Locate the cell with the specified text and output its (X, Y) center coordinate. 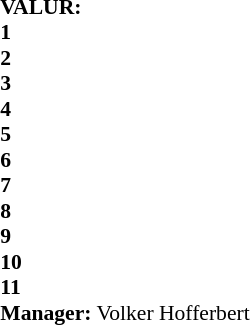
2 (19, 58)
9 (19, 237)
11 (19, 287)
3 (19, 83)
8 (19, 211)
4 (19, 109)
10 (19, 262)
1 (19, 33)
5 (19, 135)
7 (19, 185)
6 (19, 160)
